Return (x, y) of the center of cell containing provided text 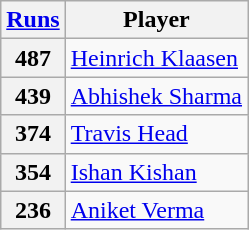
374 (33, 134)
Player (156, 20)
Runs (33, 20)
236 (33, 210)
Abhishek Sharma (156, 96)
354 (33, 172)
Ishan Kishan (156, 172)
Aniket Verma (156, 210)
439 (33, 96)
487 (33, 58)
Travis Head (156, 134)
Heinrich Klaasen (156, 58)
